Find where the given text appears and provide that cell's center as [X, Y] coordinate. 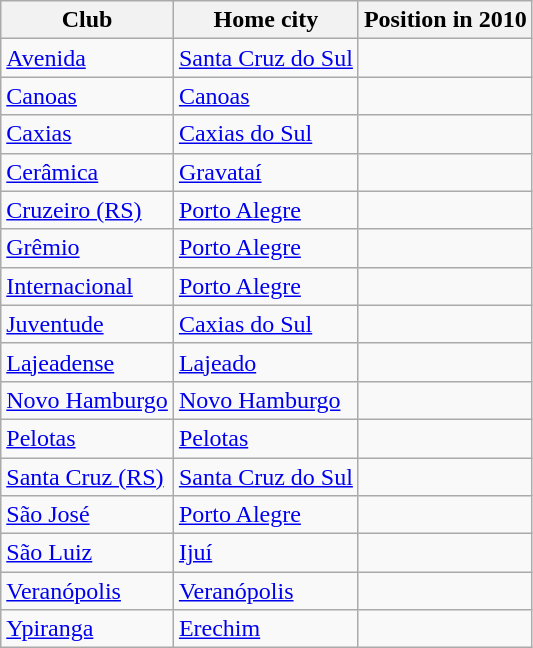
Lajeadense [88, 362]
São Luiz [88, 553]
Cruzeiro (RS) [88, 210]
Club [88, 20]
Santa Cruz (RS) [88, 477]
Internacional [88, 286]
Erechim [266, 629]
Gravataí [266, 172]
Avenida [88, 58]
Ypiranga [88, 629]
Position in 2010 [445, 20]
Lajeado [266, 362]
Caxias [88, 134]
Juventude [88, 324]
Home city [266, 20]
Ijuí [266, 553]
Cerâmica [88, 172]
São José [88, 515]
Grêmio [88, 248]
